Locate the cell with the specified text and output its [x, y] center coordinate. 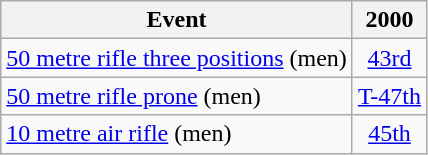
T-47th [389, 96]
10 metre air rifle (men) [177, 134]
50 metre rifle prone (men) [177, 96]
50 metre rifle three positions (men) [177, 58]
43rd [389, 58]
Event [177, 20]
45th [389, 134]
2000 [389, 20]
